Return (x, y) of the center of cell containing provided text 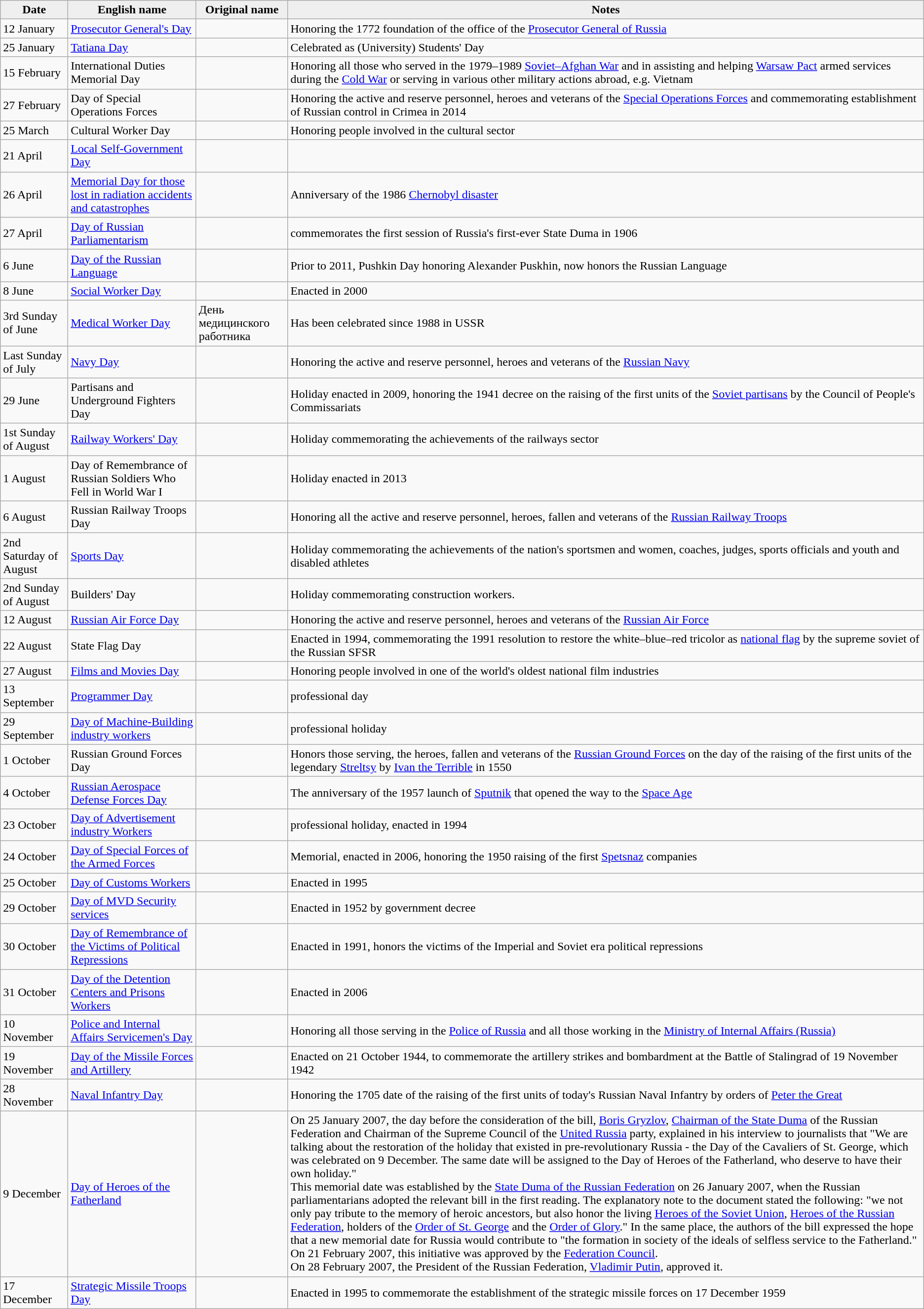
Enacted in 1995 to commemorate the establishment of the strategic missile forces on 17 December 1959 (606, 1292)
17 December (35, 1292)
25 January (35, 47)
International Duties Memorial Day (132, 73)
Memorial, enacted in 2006, honoring the 1950 raising of the first Spetsnaz companies (606, 857)
24 October (35, 857)
Day of Special Forces of the Armed Forces (132, 857)
Holiday enacted in 2013 (606, 478)
English name (132, 10)
Has been celebrated since 1988 in USSR (606, 323)
1st Sunday of August (35, 439)
Anniversary of the 1986 Chernobyl disaster (606, 194)
Day of the Missile Forces and Artillery (132, 1063)
Day of Machine-Building industry workers (132, 729)
Naval Infantry Day (132, 1095)
Sports Day (132, 556)
Holiday enacted in 2009, honoring the 1941 decree on the raising of the first units of the Soviet partisans by the Council of People's Commissariats (606, 401)
Day of Russian Parliamentarism (132, 233)
Day of the Detention Centers and Prisons Workers (132, 992)
Last Sunday of July (35, 361)
Honoring the 1772 foundation of the office of the Prosecutor General of Russia (606, 29)
Police and Internal Affairs Servicemen's Day (132, 1031)
Cultural Worker Day (132, 130)
Builders' Day (132, 594)
4 October (35, 793)
professional day (606, 696)
10 November (35, 1031)
Day of the Russian Language (132, 266)
29 September (35, 729)
Strategic Missile Troops Day (132, 1292)
Holiday commemorating the achievements of the nation's sportsmen and women, coaches, judges, sports officials and youth and disabled athletes (606, 556)
12 January (35, 29)
Prosecutor General's Day (132, 29)
Honoring people involved in the cultural sector (606, 130)
Medical Worker Day (132, 323)
6 August (35, 517)
Enacted in 1991, honors the victims of the Imperial and Soviet era political repressions (606, 947)
Enacted in 1995 (606, 882)
Enacted on 21 October 1944, to commemorate the artillery strikes and bombardment at the Battle of Stalingrad of 19 November 1942 (606, 1063)
Honoring people involved in one of the world's oldest national film industries (606, 671)
28 November (35, 1095)
30 October (35, 947)
Honoring the active and reserve personnel, heroes and veterans of the Russian Navy (606, 361)
professional holiday, enacted in 1994 (606, 824)
Date (35, 10)
День медицинского работника (242, 323)
2nd Sunday of August (35, 594)
Original name (242, 10)
professional holiday (606, 729)
25 March (35, 130)
Partisans and Underground Fighters Day (132, 401)
Day of Advertisement industry Workers (132, 824)
9 December (35, 1193)
Railway Workers' Day (132, 439)
Holiday commemorating the achievements of the railways sector (606, 439)
Enacted in 1994, commemorating the 1991 resolution to restore the white–blue–red tricolor as national flag by the supreme soviet of the Russian SFSR (606, 646)
Holiday commemorating construction workers. (606, 594)
Enacted in 2006 (606, 992)
Memorial Day for those lost in radiation accidents and catastrophes (132, 194)
6 June (35, 266)
29 October (35, 908)
Navy Day (132, 361)
Honoring the active and reserve personnel, heroes and veterans of the Russian Air Force (606, 620)
27 April (35, 233)
Honoring all those serving in the Police of Russia and all those working in the Ministry of Internal Affairs (Russia) (606, 1031)
The anniversary of the 1957 launch of Sputnik that opened the way to the Space Age (606, 793)
Tatiana Day (132, 47)
Social Worker Day (132, 291)
22 August (35, 646)
Local Self-Government Day (132, 156)
12 August (35, 620)
Russian Railway Troops Day (132, 517)
Day of Remembrance of the Victims of Political Repressions (132, 947)
Notes (606, 10)
3rd Sunday of June (35, 323)
Day of Special Operations Forces (132, 105)
27 February (35, 105)
Day of Heroes of the Fatherland (132, 1193)
23 October (35, 824)
Films and Movies Day (132, 671)
19 November (35, 1063)
15 February (35, 73)
31 October (35, 992)
25 October (35, 882)
2nd Saturday of August (35, 556)
Day of Customs Workers (132, 882)
commemorates the first session of Russia's first-ever State Duma in 1906 (606, 233)
Prior to 2011, Pushkin Day honoring Alexander Puskhin, now honors the Russian Language (606, 266)
1 October (35, 760)
Celebrated as (University) Students' Day (606, 47)
1 August (35, 478)
27 August (35, 671)
8 June (35, 291)
Honoring the 1705 date of the raising of the first units of today's Russian Naval Infantry by orders of Peter the Great (606, 1095)
Russian Aerospace Defense Forces Day (132, 793)
Enacted in 1952 by government decree (606, 908)
Enacted in 2000 (606, 291)
Honoring all the active and reserve personnel, heroes, fallen and veterans of the Russian Railway Troops (606, 517)
13 September (35, 696)
Russian Ground Forces Day (132, 760)
29 June (35, 401)
Day of Remembrance of Russian Soldiers Who Fell in World War I (132, 478)
Programmer Day (132, 696)
Russian Air Force Day (132, 620)
Day of MVD Security services (132, 908)
State Flag Day (132, 646)
21 April (35, 156)
26 April (35, 194)
